Detect which cell encompasses the target text, then output its (X, Y) center coordinate. 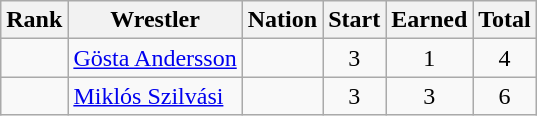
Wrestler (155, 20)
4 (505, 58)
Total (505, 20)
Gösta Andersson (155, 58)
Earned (430, 20)
1 (430, 58)
Start (354, 20)
Rank (34, 20)
6 (505, 96)
Miklós Szilvási (155, 96)
Nation (282, 20)
